Identify which cell holds the provided text, then report its (X, Y) central coordinate. 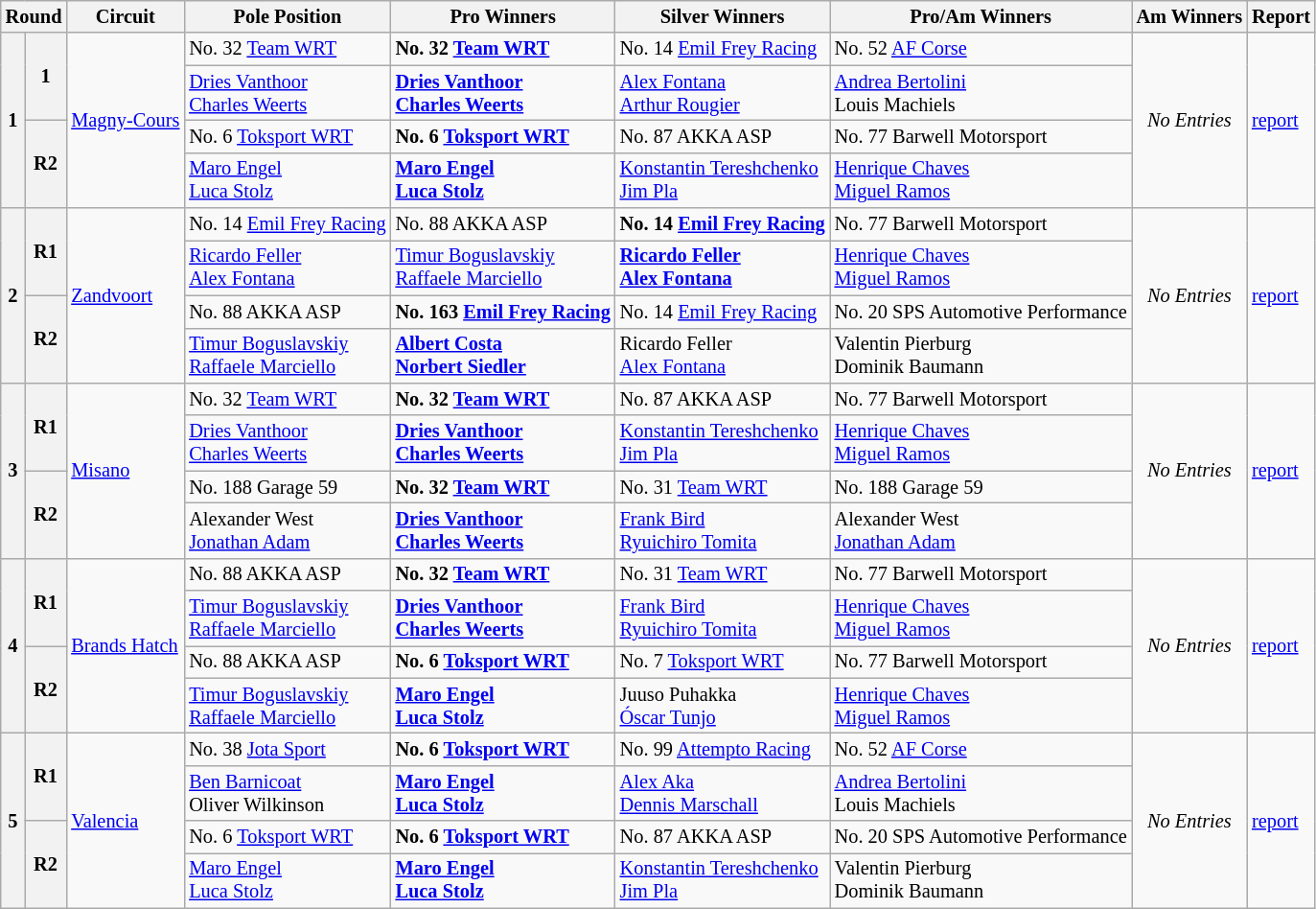
3 (13, 470)
4 (13, 646)
Pro Winners (503, 16)
No. 38 Jota Sport (288, 749)
Pro/Am Winners (981, 16)
Round (35, 16)
Alex Aka Dennis Marschall (723, 793)
Report (1281, 16)
No. 163 Emil Frey Racing (503, 312)
2 (13, 295)
No. 7 Toksport WRT (723, 662)
Valencia (125, 821)
Magny-Cours (125, 121)
Zandvoort (125, 295)
Brands Hatch (125, 646)
Ben Barnicoat Oliver Wilkinson (288, 793)
Circuit (125, 16)
Juuso Puhakka Óscar Tunjo (723, 706)
Pole Position (288, 16)
Alex Fontana Arthur Rougier (723, 93)
Am Winners (1190, 16)
No. 99 Attempto Racing (723, 749)
Silver Winners (723, 16)
Misano (125, 470)
Albert Costa Norbert Siedler (503, 356)
5 (13, 821)
